Identify which cell holds the provided text, then report its [x, y] central coordinate. 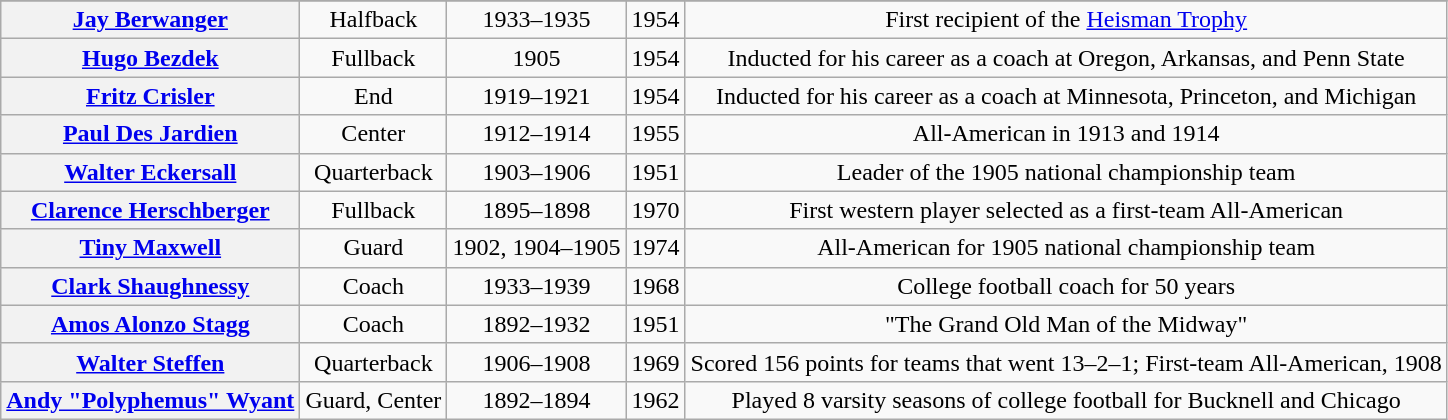
Clark Shaughnessy [150, 286]
1968 [656, 286]
End [374, 96]
Amos Alonzo Stagg [150, 324]
1933–1935 [536, 20]
1912–1914 [536, 134]
1919–1921 [536, 96]
Hugo Bezdek [150, 58]
Walter Steffen [150, 362]
1906–1908 [536, 362]
Inducted for his career as a coach at Minnesota, Princeton, and Michigan [1066, 96]
1903–1906 [536, 172]
First western player selected as a first-team All-American [1066, 210]
Scored 156 points for teams that went 13–2–1; First-team All-American, 1908 [1066, 362]
1955 [656, 134]
1892–1894 [536, 400]
Inducted for his career as a coach at Oregon, Arkansas, and Penn State [1066, 58]
Played 8 varsity seasons of college football for Bucknell and Chicago [1066, 400]
1962 [656, 400]
1933–1939 [536, 286]
Halfback [374, 20]
Fritz Crisler [150, 96]
1974 [656, 248]
1970 [656, 210]
Guard [374, 248]
1905 [536, 58]
Leader of the 1905 national championship team [1066, 172]
All-American in 1913 and 1914 [1066, 134]
Paul Des Jardien [150, 134]
"The Grand Old Man of the Midway" [1066, 324]
All-American for 1905 national championship team [1066, 248]
Tiny Maxwell [150, 248]
Center [374, 134]
1892–1932 [536, 324]
Andy "Polyphemus" Wyant [150, 400]
1902, 1904–1905 [536, 248]
Jay Berwanger [150, 20]
1969 [656, 362]
Guard, Center [374, 400]
College football coach for 50 years [1066, 286]
1895–1898 [536, 210]
Walter Eckersall [150, 172]
Clarence Herschberger [150, 210]
First recipient of the Heisman Trophy [1066, 20]
